Find where the given text appears and provide that cell's center as [x, y] coordinate. 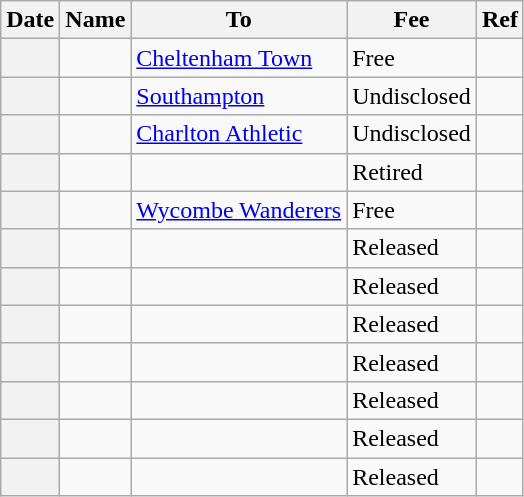
Charlton Athletic [239, 134]
Ref [500, 20]
Cheltenham Town [239, 58]
Fee [412, 20]
Wycombe Wanderers [239, 210]
Retired [412, 172]
To [239, 20]
Date [30, 20]
Name [96, 20]
Southampton [239, 96]
